Pinpoint the cell where the given text exists, returning its (x, y) midpoint coordinate. 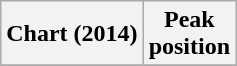
Peakposition (189, 34)
Chart (2014) (72, 34)
